Extract the [X, Y] coordinate from the center of the cell holding the provided text.  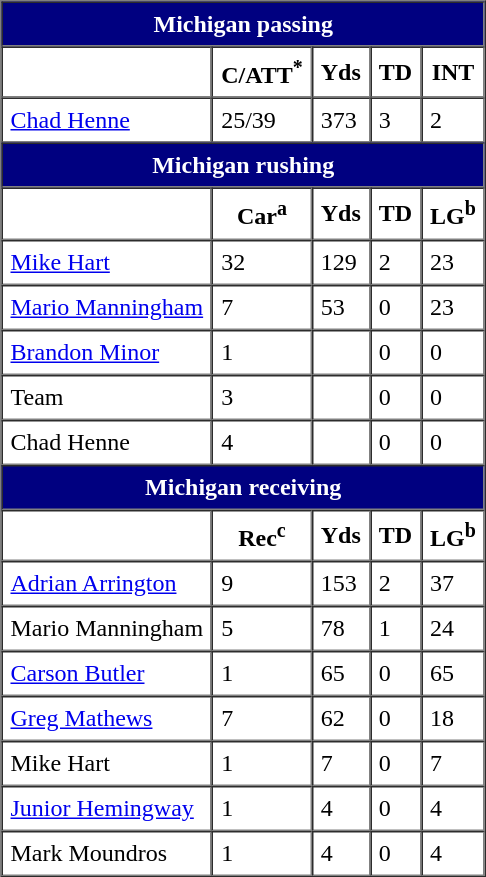
Mark Moundros [108, 854]
78 [341, 628]
32 [262, 262]
37 [453, 584]
Brandon Minor [108, 352]
62 [341, 718]
373 [341, 120]
53 [341, 306]
18 [453, 718]
INT [453, 72]
Michigan passing [244, 24]
Cara [262, 214]
129 [341, 262]
C/ATT* [262, 72]
Michigan rushing [244, 166]
24 [453, 628]
Recc [262, 534]
9 [262, 584]
Adrian Arrington [108, 584]
Carson Butler [108, 674]
25/39 [262, 120]
153 [341, 584]
Michigan receiving [244, 486]
Junior Hemingway [108, 808]
Greg Mathews [108, 718]
Team [108, 396]
5 [262, 628]
